Search for the cell housing the specified text and yield its [x, y] center coordinate. 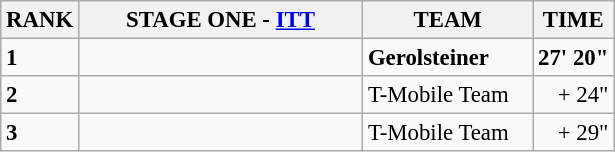
STAGE ONE - ITT [220, 20]
3 [40, 133]
+ 29" [574, 133]
Gerolsteiner [448, 58]
2 [40, 95]
27' 20" [574, 58]
RANK [40, 20]
TIME [574, 20]
TEAM [448, 20]
1 [40, 58]
+ 24" [574, 95]
